For the text-containing cell, return its midpoint in [x, y] coordinate format. 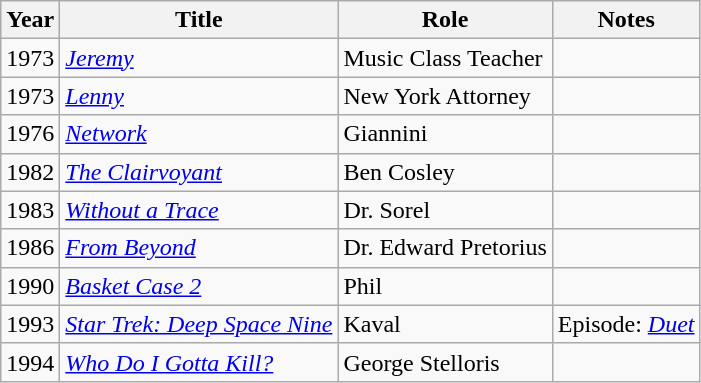
Notes [626, 20]
George Stelloris [445, 362]
Dr. Edward Pretorius [445, 248]
1990 [30, 286]
From Beyond [199, 248]
Music Class Teacher [445, 58]
Who Do I Gotta Kill? [199, 362]
1976 [30, 134]
Year [30, 20]
1994 [30, 362]
Ben Cosley [445, 172]
Role [445, 20]
Title [199, 20]
Jeremy [199, 58]
Star Trek: Deep Space Nine [199, 324]
Lenny [199, 96]
Basket Case 2 [199, 286]
Episode: Duet [626, 324]
Giannini [445, 134]
Dr. Sorel [445, 210]
1983 [30, 210]
1982 [30, 172]
Without a Trace [199, 210]
Phil [445, 286]
1993 [30, 324]
Kaval [445, 324]
The Clairvoyant [199, 172]
Network [199, 134]
1986 [30, 248]
New York Attorney [445, 96]
